Return [x, y] of the center of cell containing provided text 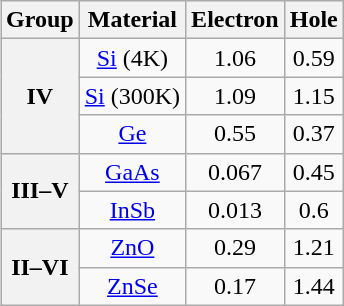
GaAs [132, 172]
IV [40, 96]
Si (4K) [132, 58]
II–VI [40, 267]
III–V [40, 191]
1.44 [314, 286]
1.09 [236, 96]
0.29 [236, 248]
InSb [132, 210]
Ge [132, 134]
Hole [314, 20]
0.17 [236, 286]
0.55 [236, 134]
0.6 [314, 210]
0.013 [236, 210]
1.21 [314, 248]
Material [132, 20]
ZnO [132, 248]
0.37 [314, 134]
1.15 [314, 96]
0.59 [314, 58]
1.06 [236, 58]
0.45 [314, 172]
0.067 [236, 172]
Si (300K) [132, 96]
Electron [236, 20]
ZnSe [132, 286]
Group [40, 20]
